Output the [X, Y] coordinate of the center of the cell containing the given text.  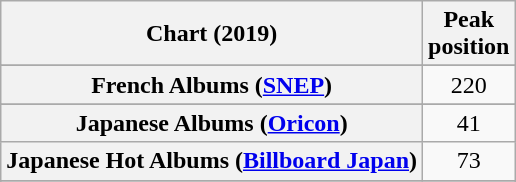
73 [469, 161]
French Albums (SNEP) [212, 85]
Peakposition [469, 34]
Japanese Hot Albums (Billboard Japan) [212, 161]
Japanese Albums (Oricon) [212, 123]
41 [469, 123]
220 [469, 85]
Chart (2019) [212, 34]
